Identify which cell holds the provided text, then report its [x, y] central coordinate. 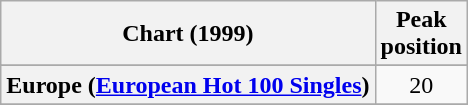
20 [421, 85]
Chart (1999) [188, 34]
Peakposition [421, 34]
Europe (European Hot 100 Singles) [188, 85]
